Determine the (x, y) coordinate at the center of the cell enclosing the given text.  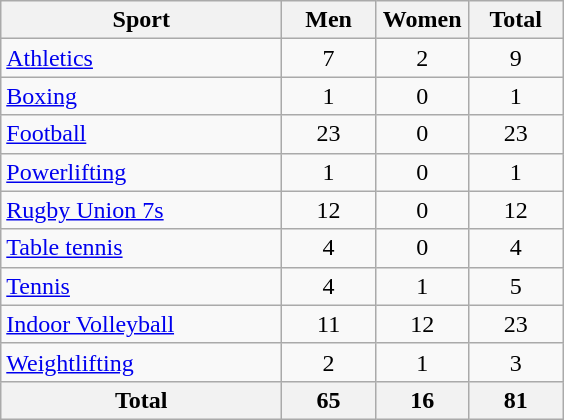
Athletics (142, 58)
Sport (142, 20)
81 (516, 400)
5 (516, 286)
7 (329, 58)
Tennis (142, 286)
Powerlifting (142, 172)
Weightlifting (142, 362)
16 (422, 400)
Boxing (142, 96)
Rugby Union 7s (142, 210)
3 (516, 362)
Women (422, 20)
Indoor Volleyball (142, 324)
65 (329, 400)
Men (329, 20)
Table tennis (142, 248)
Football (142, 134)
11 (329, 324)
9 (516, 58)
